Capture the cell that displays the provided text and extract its (X, Y) central coordinate. 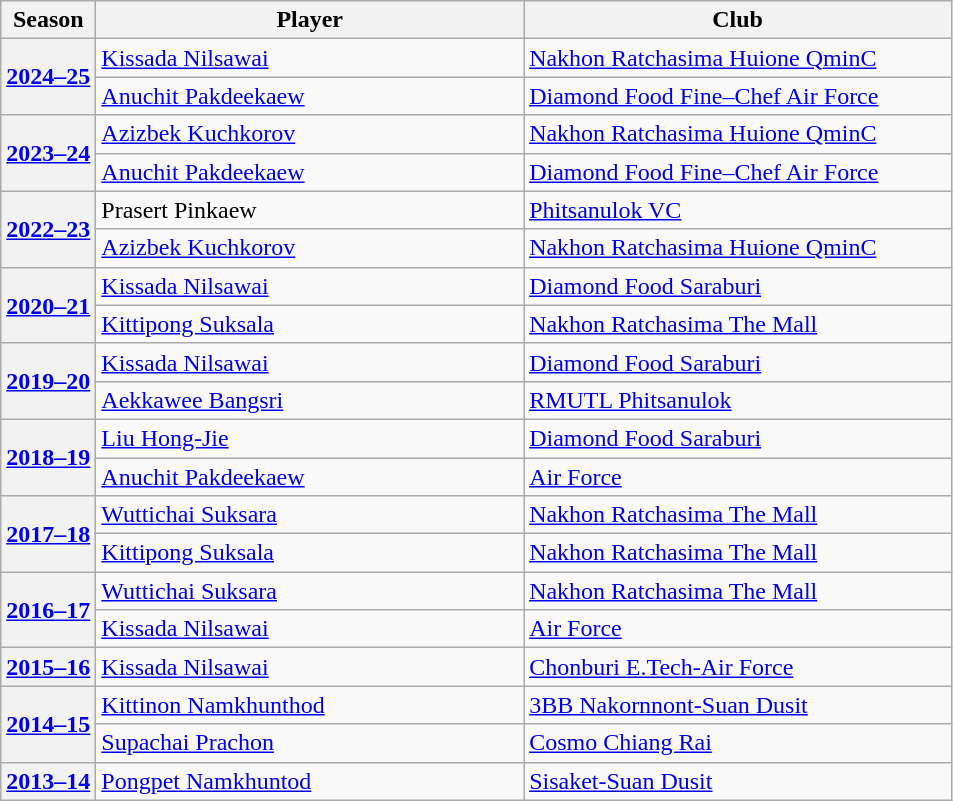
RMUTL Phitsanulok (738, 400)
3BB Nakornnont-Suan Dusit (738, 705)
Chonburi E.Tech-Air Force (738, 667)
Kittinon Namkhunthod (310, 705)
2015–16 (48, 667)
2019–20 (48, 381)
Prasert Pinkaew (310, 210)
2020–21 (48, 305)
Club (738, 20)
Liu Hong-Jie (310, 438)
2014–15 (48, 724)
Pongpet Namkhuntod (310, 781)
Phitsanulok VC (738, 210)
Sisaket-Suan Dusit (738, 781)
2022–23 (48, 229)
2023–24 (48, 153)
Season (48, 20)
Supachai Prachon (310, 743)
2017–18 (48, 534)
2018–19 (48, 457)
2016–17 (48, 610)
2013–14 (48, 781)
Aekkawee Bangsri (310, 400)
Cosmo Chiang Rai (738, 743)
2024–25 (48, 77)
Player (310, 20)
